Identify which cell holds the provided text, then report its (X, Y) central coordinate. 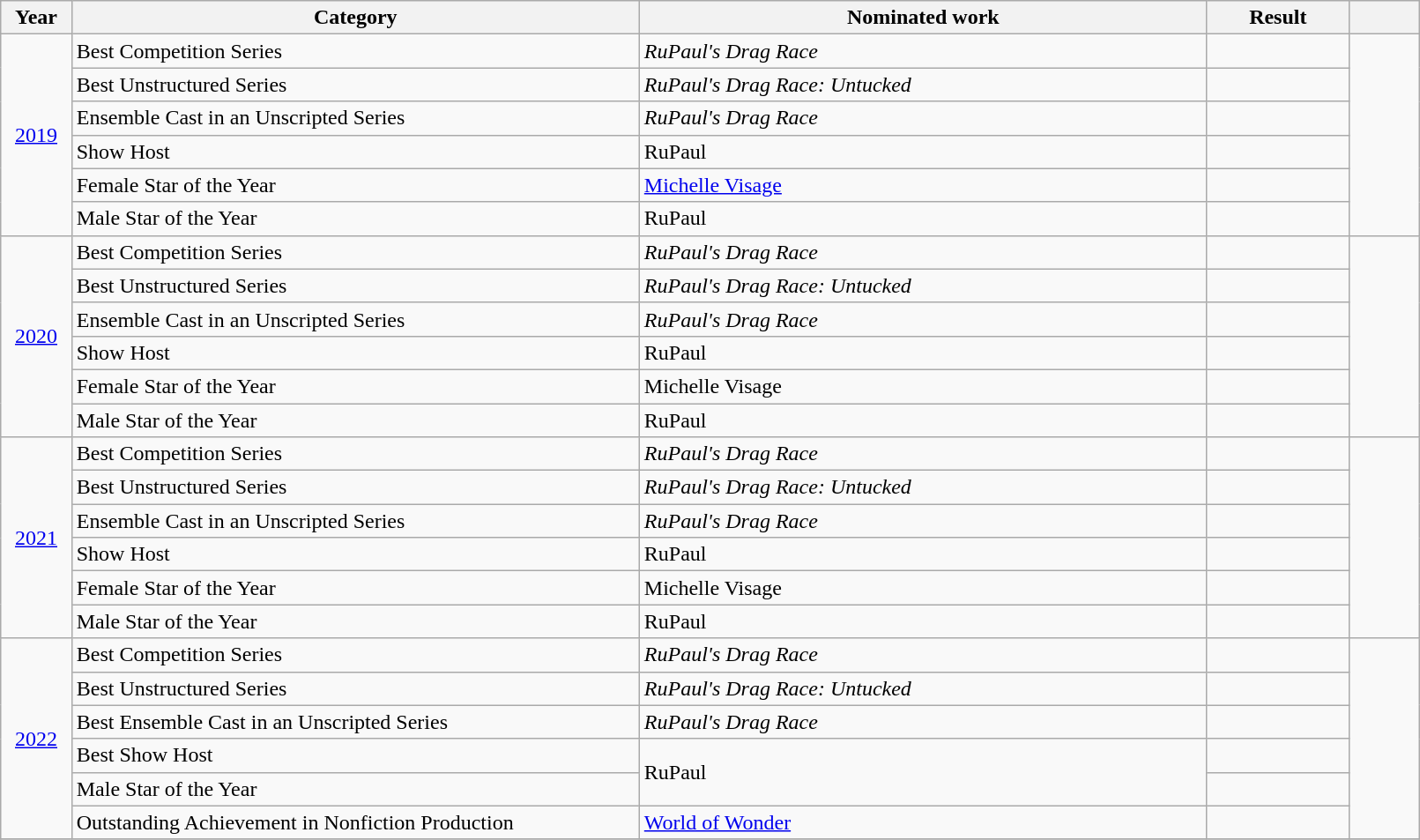
Category (355, 18)
Outstanding Achievement in Nonfiction Production (355, 822)
2022 (36, 739)
2019 (36, 135)
World of Wonder (923, 822)
2021 (36, 538)
Best Show Host (355, 755)
Nominated work (923, 18)
Year (36, 18)
2020 (36, 336)
Best Ensemble Cast in an Unscripted Series (355, 722)
Result (1278, 18)
